Find where the given text appears and provide that cell's center as (x, y) coordinate. 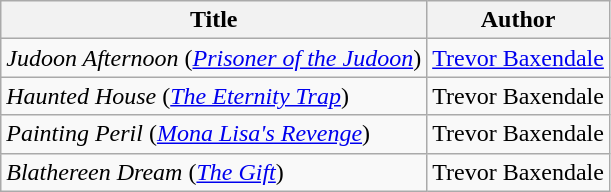
Haunted House (The Eternity Trap) (214, 96)
Blathereen Dream (The Gift) (214, 172)
Painting Peril (Mona Lisa's Revenge) (214, 134)
Judoon Afternoon (Prisoner of the Judoon) (214, 58)
Author (518, 20)
Title (214, 20)
